Locate the cell with the specified text and output its (x, y) center coordinate. 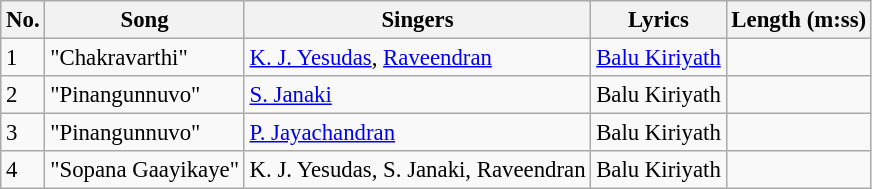
P. Jayachandran (418, 133)
Singers (418, 20)
Song (144, 20)
K. J. Yesudas, Raveendran (418, 58)
S. Janaki (418, 95)
No. (23, 20)
K. J. Yesudas, S. Janaki, Raveendran (418, 170)
Lyrics (658, 20)
3 (23, 133)
"Chakravarthi" (144, 58)
Length (m:ss) (798, 20)
"Sopana Gaayikaye" (144, 170)
2 (23, 95)
1 (23, 58)
4 (23, 170)
